Detect which cell encompasses the target text, then output its [X, Y] center coordinate. 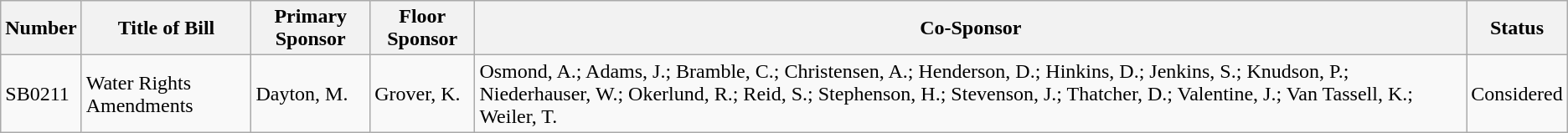
Title of Bill [166, 28]
SB0211 [41, 94]
Water Rights Amendments [166, 94]
Grover, K. [422, 94]
Considered [1517, 94]
Status [1517, 28]
Dayton, M. [311, 94]
Primary Sponsor [311, 28]
Number [41, 28]
Floor Sponsor [422, 28]
Co-Sponsor [971, 28]
